Return [X, Y] of the center of cell containing provided text 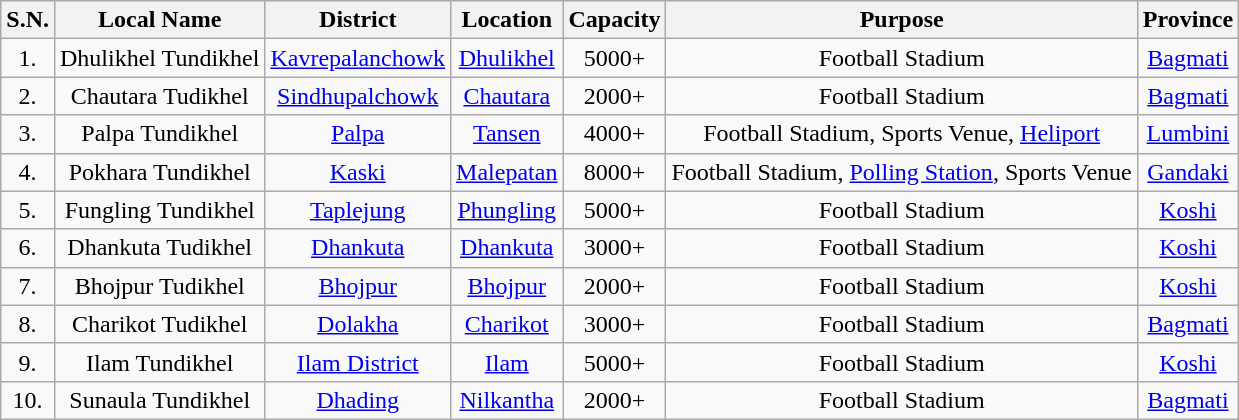
2. [28, 96]
3. [28, 134]
6. [28, 248]
Pokhara Tundikhel [159, 172]
Lumbini [1188, 134]
Fungling Tundikhel [159, 210]
Kavrepalanchowk [358, 58]
Kaski [358, 172]
7. [28, 286]
Location [507, 20]
9. [28, 362]
Charikot [507, 324]
Palpa [358, 134]
4000+ [614, 134]
Phungling [507, 210]
Capacity [614, 20]
Dhulikhel [507, 58]
Malepatan [507, 172]
Ilam District [358, 362]
Gandaki [1188, 172]
Province [1188, 20]
Chautara [507, 96]
1. [28, 58]
Taplejung [358, 210]
Sindhupalchowk [358, 96]
Football Stadium, Sports Venue, Heliport [902, 134]
Dhankuta Tudikhel [159, 248]
District [358, 20]
5. [28, 210]
Ilam Tundikhel [159, 362]
Palpa Tundikhel [159, 134]
Dhulikhel Tundikhel [159, 58]
Charikot Tudikhel [159, 324]
Ilam [507, 362]
8. [28, 324]
Chautara Tudikhel [159, 96]
Dolakha [358, 324]
4. [28, 172]
Purpose [902, 20]
10. [28, 400]
Football Stadium, Polling Station, Sports Venue [902, 172]
S.N. [28, 20]
Bhojpur Tudikhel [159, 286]
Sunaula Tundikhel [159, 400]
Nilkantha [507, 400]
Dhading [358, 400]
8000+ [614, 172]
Local Name [159, 20]
Tansen [507, 134]
